Capture the cell that displays the provided text and extract its (X, Y) central coordinate. 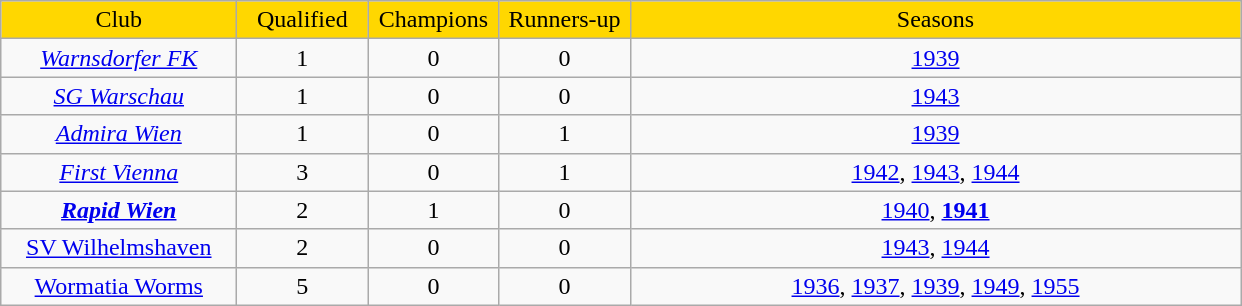
Qualified (302, 20)
Rapid Wien (119, 210)
3 (302, 172)
Warnsdorfer FK (119, 58)
Seasons (936, 20)
Wormatia Worms (119, 286)
1943, 1944 (936, 248)
1940, 1941 (936, 210)
Champions (434, 20)
1936, 1937, 1939, 1949, 1955 (936, 286)
1943 (936, 96)
First Vienna (119, 172)
SG Warschau (119, 96)
Runners-up (564, 20)
SV Wilhelmshaven (119, 248)
1942, 1943, 1944 (936, 172)
Club (119, 20)
5 (302, 286)
Admira Wien (119, 134)
